Detect which cell encompasses the target text, then output its [X, Y] center coordinate. 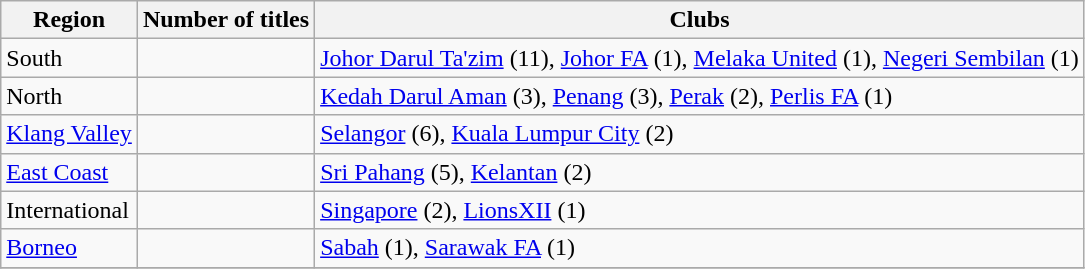
South [70, 58]
Singapore (2), LionsXII (1) [700, 210]
Number of titles [226, 20]
North [70, 96]
International [70, 210]
Sri Pahang (5), Kelantan (2) [700, 172]
Clubs [700, 20]
Borneo [70, 248]
Region [70, 20]
Kedah Darul Aman (3), Penang (3), Perak (2), Perlis FA (1) [700, 96]
Selangor (6), Kuala Lumpur City (2) [700, 134]
Klang Valley [70, 134]
Sabah (1), Sarawak FA (1) [700, 248]
Johor Darul Ta'zim (11), Johor FA (1), Melaka United (1), Negeri Sembilan (1) [700, 58]
East Coast [70, 172]
